Find where the given text appears and provide that cell's center as [x, y] coordinate. 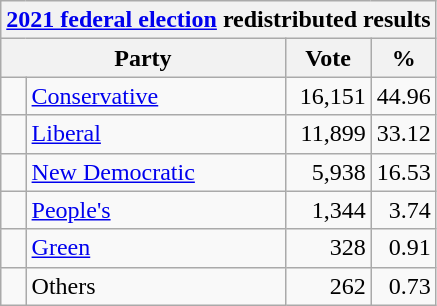
Party [143, 58]
11,899 [328, 134]
328 [328, 248]
Conservative [156, 96]
3.74 [404, 210]
44.96 [404, 96]
Liberal [156, 134]
Vote [328, 58]
Green [156, 248]
% [404, 58]
0.73 [404, 286]
People's [156, 210]
Others [156, 286]
0.91 [404, 248]
16,151 [328, 96]
33.12 [404, 134]
2021 federal election redistributed results [218, 20]
5,938 [328, 172]
New Democratic [156, 172]
262 [328, 286]
1,344 [328, 210]
16.53 [404, 172]
